Locate the cell with the specified text and output its [x, y] center coordinate. 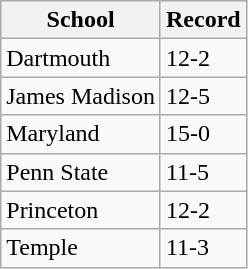
15-0 [203, 134]
School [81, 20]
11-3 [203, 248]
12-5 [203, 96]
Penn State [81, 172]
Dartmouth [81, 58]
James Madison [81, 96]
Maryland [81, 134]
Princeton [81, 210]
Temple [81, 248]
Record [203, 20]
11-5 [203, 172]
